Pinpoint the cell where the given text exists, returning its [x, y] midpoint coordinate. 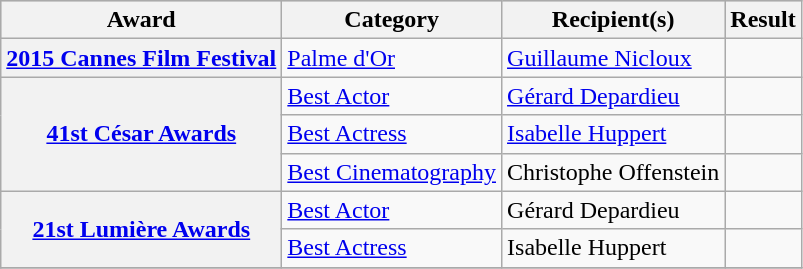
Guillaume Nicloux [614, 58]
Category [392, 20]
Award [142, 20]
Best Cinematography [392, 172]
Christophe Offenstein [614, 172]
Result [763, 20]
2015 Cannes Film Festival [142, 58]
Palme d'Or [392, 58]
21st Lumière Awards [142, 229]
Recipient(s) [614, 20]
41st César Awards [142, 134]
